Return [X, Y] of the center of cell containing provided text 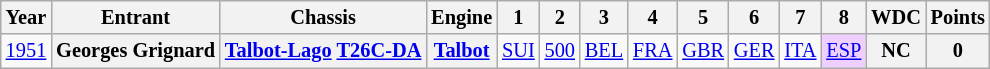
FRA [652, 51]
4 [652, 17]
Talbot [462, 51]
GER [754, 51]
GBR [703, 51]
Talbot-Lago T26C-DA [323, 51]
Year [26, 17]
Points [958, 17]
Georges Grignard [136, 51]
SUI [518, 51]
5 [703, 17]
8 [844, 17]
Engine [462, 17]
1951 [26, 51]
1 [518, 17]
NC [896, 51]
500 [560, 51]
7 [800, 17]
2 [560, 17]
WDC [896, 17]
ESP [844, 51]
Chassis [323, 17]
6 [754, 17]
3 [604, 17]
BEL [604, 51]
0 [958, 51]
ITA [800, 51]
Entrant [136, 17]
